Return (x, y) of the center of cell containing provided text 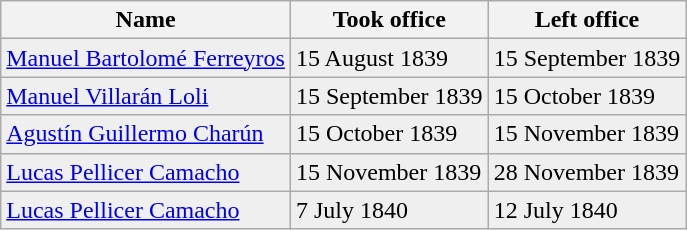
15 August 1839 (389, 58)
Took office (389, 20)
28 November 1839 (587, 172)
Manuel Villarán Loli (146, 96)
Agustín Guillermo Charún (146, 134)
Manuel Bartolomé Ferreyros (146, 58)
Left office (587, 20)
7 July 1840 (389, 210)
12 July 1840 (587, 210)
Name (146, 20)
